Return the (X, Y) coordinate for the center point of the cell that contains the specified text.  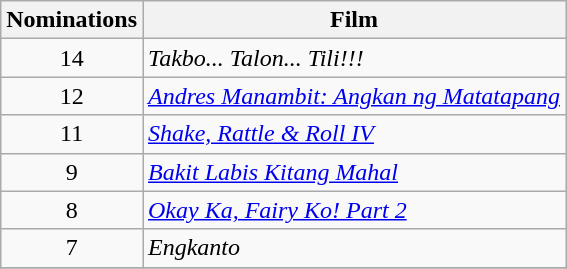
Okay Ka, Fairy Ko! Part 2 (354, 210)
12 (72, 96)
9 (72, 172)
Engkanto (354, 248)
Takbo... Talon... Tili!!! (354, 58)
8 (72, 210)
7 (72, 248)
Bakit Labis Kitang Mahal (354, 172)
11 (72, 134)
Andres Manambit: Angkan ng Matatapang (354, 96)
Nominations (72, 20)
Film (354, 20)
14 (72, 58)
Shake, Rattle & Roll IV (354, 134)
